Detect which cell encompasses the target text, then output its (X, Y) center coordinate. 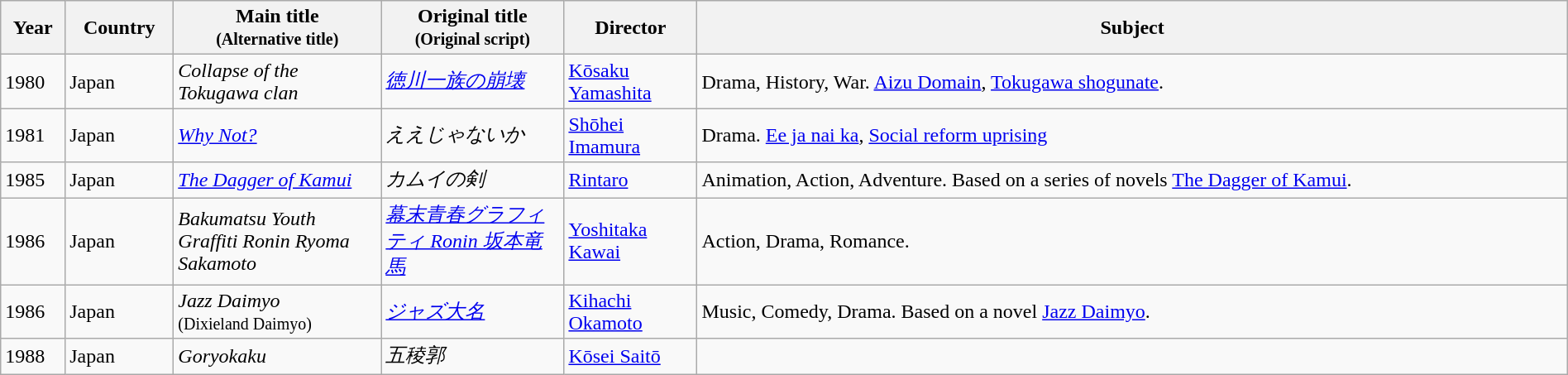
Rintaro (630, 180)
カムイの剣 (473, 180)
Yoshitaka Kawai (630, 241)
ジャズ大名 (473, 311)
Collapse of the Tokugawa clan (278, 81)
1985 (33, 180)
Bakumatsu Youth Graffiti Ronin Ryoma Sakamoto (278, 241)
1988 (33, 356)
Director (630, 28)
幕末青春グラフィティ Ronin 坂本竜馬 (473, 241)
Kōsei Saitō (630, 356)
Country (119, 28)
五稜郭 (473, 356)
徳川一族の崩壊 (473, 81)
Music, Comedy, Drama. Based on a novel Jazz Daimyo. (1132, 311)
Kōsaku Yamashita (630, 81)
Kihachi Okamoto (630, 311)
Subject (1132, 28)
Jazz Daimyo(Dixieland Daimyo) (278, 311)
Action, Drama, Romance. (1132, 241)
Shōhei Imamura (630, 136)
Drama, History, War. Aizu Domain, Tokugawa shogunate. (1132, 81)
Animation, Action, Adventure. Based on a series of novels The Dagger of Kamui. (1132, 180)
1981 (33, 136)
The Dagger of Kamui (278, 180)
1980 (33, 81)
Why Not? (278, 136)
Main title(Alternative title) (278, 28)
Year (33, 28)
ええじゃないか (473, 136)
Goryokaku (278, 356)
Drama. Ee ja nai ka, Social reform uprising (1132, 136)
Original title(Original script) (473, 28)
